Return (X, Y) of the center of cell containing provided text 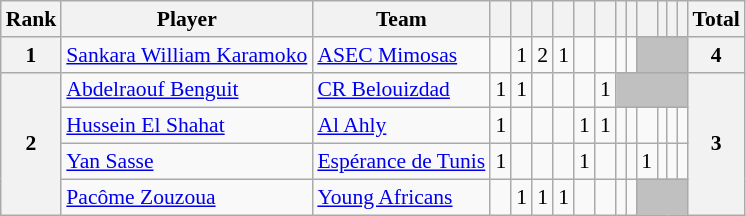
Espérance de Tunis (401, 162)
ASEC Mimosas (401, 55)
Player (186, 19)
Team (401, 19)
Sankara William Karamoko (186, 55)
Abdelraouf Benguit (186, 90)
Yan Sasse (186, 162)
Rank (32, 19)
Pacôme Zouzoua (186, 197)
Hussein El Shahat (186, 126)
4 (716, 55)
Young Africans (401, 197)
3 (716, 143)
Al Ahly (401, 126)
Total (716, 19)
CR Belouizdad (401, 90)
